Detect which cell encompasses the target text, then output its (x, y) center coordinate. 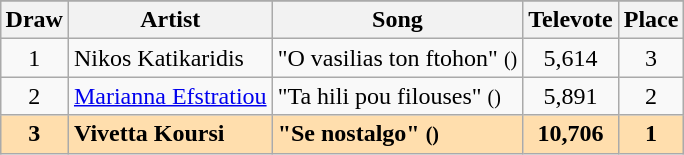
5,891 (570, 96)
Nikos Katikaridis (170, 58)
"Ta hili pou filouses" () (398, 96)
Artist (170, 20)
Televote (570, 20)
Song (398, 20)
10,706 (570, 134)
"O vasilias ton ftohon" () (398, 58)
5,614 (570, 58)
Draw (34, 20)
Vivetta Koursi (170, 134)
"Se nostalgo" () (398, 134)
Place (651, 20)
Marianna Efstratiou (170, 96)
